From the cell containing the given text, extract its center point as (x, y) coordinate. 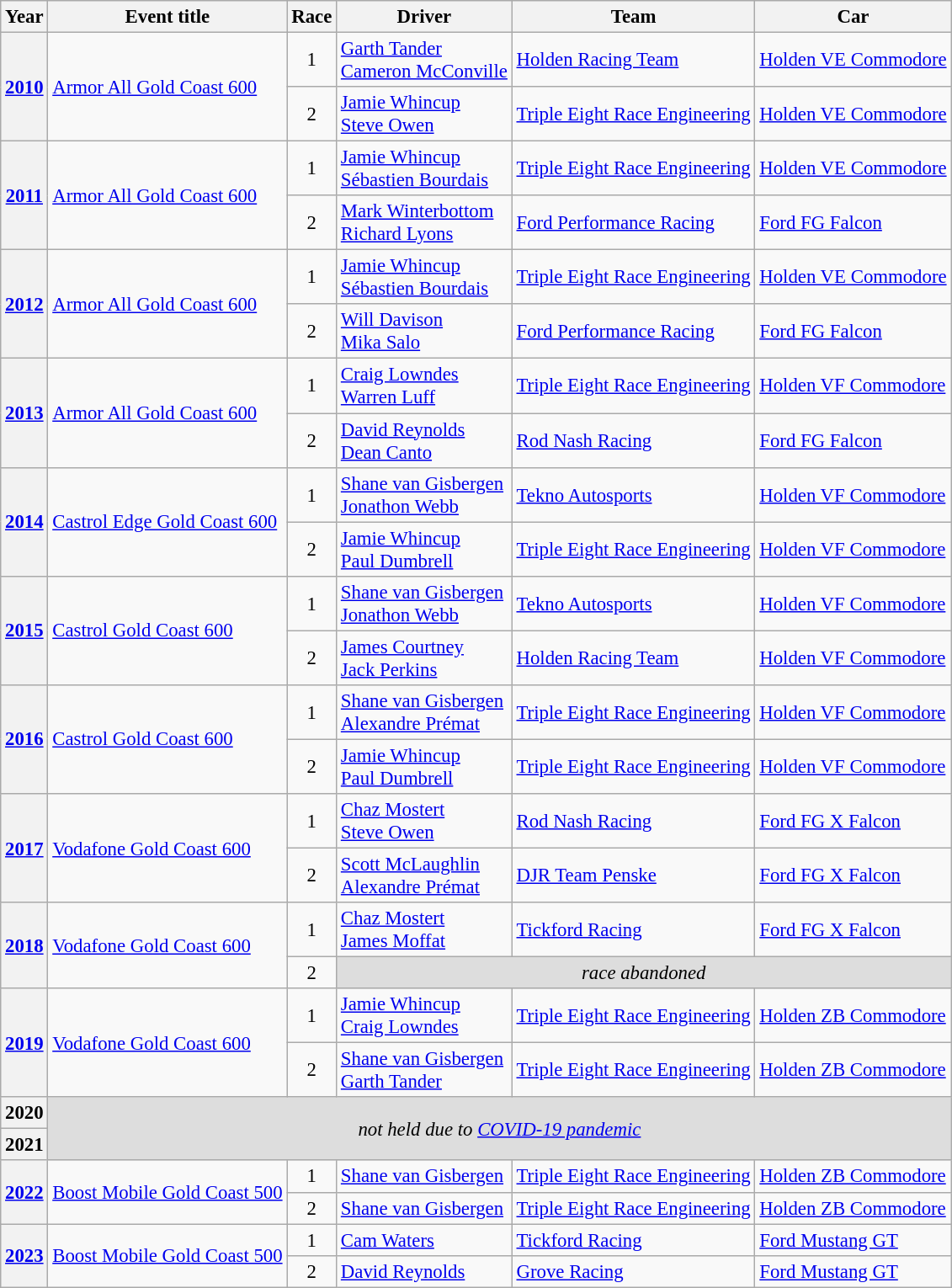
Shane van Gisbergen Garth Tander (424, 1071)
2012 (24, 305)
2010 (24, 88)
2017 (24, 849)
2015 (24, 630)
David Reynolds (424, 1271)
2018 (24, 945)
Will Davison Mika Salo (424, 332)
race abandoned (644, 973)
Chaz Mostert James Moffat (424, 929)
Scott McLaughlin Alexandre Prémat (424, 876)
Mark Winterbottom Richard Lyons (424, 222)
James Courtney Jack Perkins (424, 658)
Jamie Whincup Craig Lowndes (424, 1015)
not held due to COVID-19 pandemic (500, 1128)
DJR Team Penske (633, 876)
2014 (24, 522)
Chaz Mostert Steve Owen (424, 822)
Event title (168, 17)
Race (311, 17)
Garth Tander Cameron McConville (424, 61)
2019 (24, 1042)
David Reynolds Dean Canto (424, 441)
Team (633, 17)
2011 (24, 195)
2016 (24, 739)
Car (854, 17)
Craig Lowndes Warren Luff (424, 386)
Shane van Gisbergen Alexandre Prémat (424, 712)
2020 (24, 1113)
2023 (24, 1256)
Cam Waters (424, 1240)
2013 (24, 412)
2022 (24, 1192)
Grove Racing (633, 1271)
Driver (424, 17)
2021 (24, 1145)
Castrol Edge Gold Coast 600 (168, 522)
Jamie Whincup Steve Owen (424, 114)
Year (24, 17)
